Find where the given text appears and provide that cell's center as (x, y) coordinate. 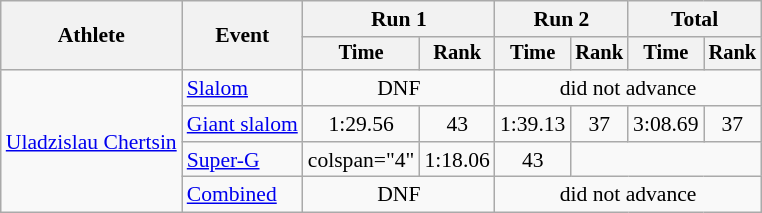
Combined (242, 195)
Super-G (242, 160)
Total (694, 19)
1:18.06 (456, 160)
Slalom (242, 88)
Event (242, 36)
Athlete (92, 36)
1:29.56 (362, 124)
Giant slalom (242, 124)
Run 2 (562, 19)
1:39.13 (532, 124)
Run 1 (399, 19)
Uladzislau Chertsin (92, 141)
3:08.69 (666, 124)
colspan="4" (362, 160)
